Extract the (x, y) coordinate from the center of the cell holding the provided text.  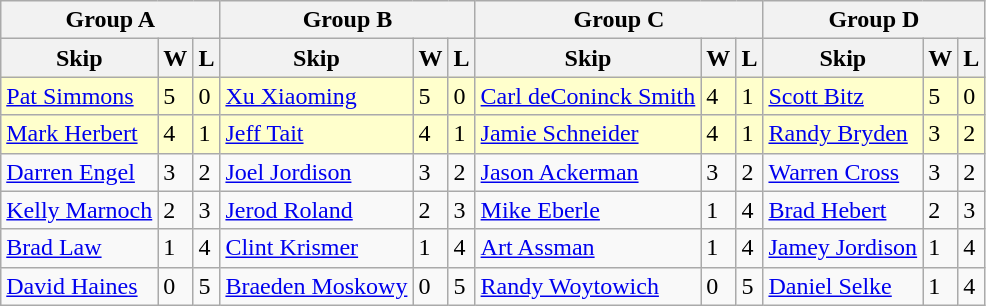
Jeff Tait (316, 134)
Joel Jordison (316, 172)
Brad Law (80, 248)
Kelly Marnoch (80, 210)
Warren Cross (843, 172)
Mike Eberle (588, 210)
Scott Bitz (843, 96)
Jamie Schneider (588, 134)
Group C (619, 20)
Art Assman (588, 248)
David Haines (80, 286)
Brad Hebert (843, 210)
Darren Engel (80, 172)
Braeden Moskowy (316, 286)
Jerod Roland (316, 210)
Group A (110, 20)
Group B (348, 20)
Jason Ackerman (588, 172)
Xu Xiaoming (316, 96)
Mark Herbert (80, 134)
Jamey Jordison (843, 248)
Group D (874, 20)
Daniel Selke (843, 286)
Carl deConinck Smith (588, 96)
Clint Krismer (316, 248)
Randy Woytowich (588, 286)
Randy Bryden (843, 134)
Pat Simmons (80, 96)
